Find where the given text appears and provide that cell's center as (X, Y) coordinate. 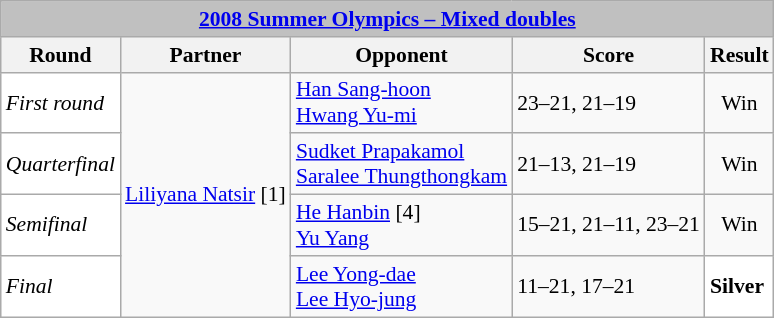
First round (60, 102)
Partner (206, 55)
Semifinal (60, 226)
He Hanbin [4] Yu Yang (402, 226)
Lee Yong-dae Lee Hyo-jung (402, 286)
Sudket Prapakamol Saralee Thungthongkam (402, 164)
21–13, 21–19 (608, 164)
Liliyana Natsir [1] (206, 194)
Quarterfinal (60, 164)
Final (60, 286)
Score (608, 55)
Result (740, 55)
23–21, 21–19 (608, 102)
Silver (740, 286)
11–21, 17–21 (608, 286)
Han Sang-hoon Hwang Yu-mi (402, 102)
Opponent (402, 55)
2008 Summer Olympics – Mixed doubles (388, 19)
Round (60, 55)
15–21, 21–11, 23–21 (608, 226)
